From the cell containing the given text, extract its center point as [X, Y] coordinate. 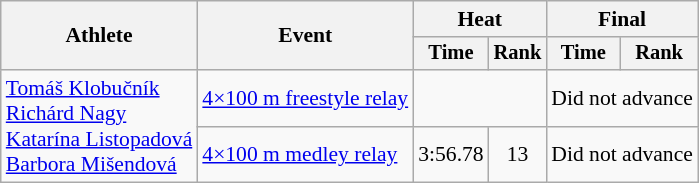
Event [305, 36]
Final [622, 19]
4×100 m medley relay [305, 155]
Heat [480, 19]
4×100 m freestyle relay [305, 98]
3:56.78 [450, 155]
13 [518, 155]
Tomáš KlobučníkRichárd NagyKatarína ListopadováBarbora Mišendová [100, 126]
Athlete [100, 36]
